Identify which cell holds the provided text, then report its [X, Y] central coordinate. 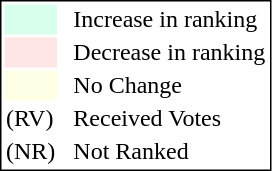
Received Votes [170, 119]
Increase in ranking [170, 19]
No Change [170, 85]
(RV) [30, 119]
Not Ranked [170, 151]
(NR) [30, 151]
Decrease in ranking [170, 53]
